Identify which cell holds the provided text, then report its [X, Y] central coordinate. 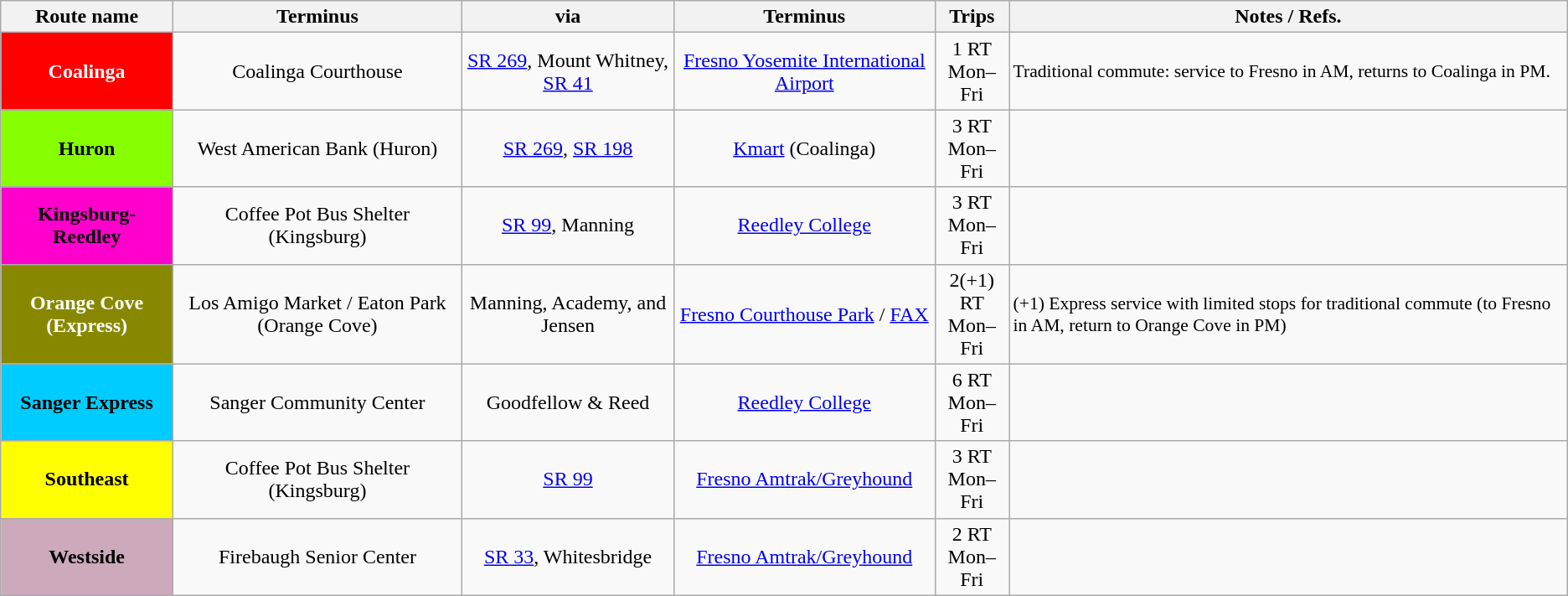
2 RTMon–Fri [972, 557]
SR 269, Mount Whitney, SR 41 [568, 71]
Fresno Yosemite International Airport [804, 71]
West American Bank (Huron) [317, 148]
Route name [87, 17]
SR 33, Whitesbridge [568, 557]
Kmart (Coalinga) [804, 148]
Kingsburg-Reedley [87, 225]
via [568, 17]
Goodfellow & Reed [568, 402]
Southeast [87, 479]
SR 99, Manning [568, 225]
Orange Cove (Express) [87, 314]
Coalinga [87, 71]
Los Amigo Market / Eaton Park (Orange Cove) [317, 314]
Huron [87, 148]
Sanger Community Center [317, 402]
2(+1) RTMon–Fri [972, 314]
SR 99 [568, 479]
Sanger Express [87, 402]
Manning, Academy, and Jensen [568, 314]
(+1) Express service with limited stops for traditional commute (to Fresno in AM, return to Orange Cove in PM) [1288, 314]
Westside [87, 557]
Coalinga Courthouse [317, 71]
Trips [972, 17]
6 RTMon–Fri [972, 402]
1 RTMon–Fri [972, 71]
Notes / Refs. [1288, 17]
Firebaugh Senior Center [317, 557]
Traditional commute: service to Fresno in AM, returns to Coalinga in PM. [1288, 71]
SR 269, SR 198 [568, 148]
Fresno Courthouse Park / FAX [804, 314]
